Identify which cell holds the provided text, then report its [x, y] central coordinate. 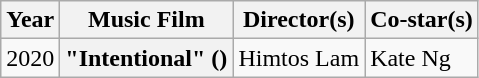
Year [30, 20]
"Intentional" () [146, 58]
Co-star(s) [422, 20]
Kate Ng [422, 58]
Music Film [146, 20]
2020 [30, 58]
Himtos Lam [299, 58]
Director(s) [299, 20]
